Find where the given text appears and provide that cell's center as (x, y) coordinate. 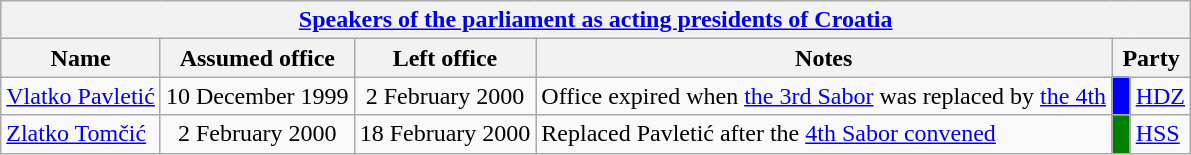
18 February 2000 (445, 134)
Party (1152, 58)
HDZ (1160, 96)
HSS (1160, 134)
Vlatko Pavletić (81, 96)
Name (81, 58)
Zlatko Tomčić (81, 134)
Replaced Pavletić after the 4th Sabor convened (824, 134)
Speakers of the parliament as acting presidents of Croatia (596, 20)
Office expired when the 3rd Sabor was replaced by the 4th (824, 96)
Left office (445, 58)
Assumed office (257, 58)
Notes (824, 58)
10 December 1999 (257, 96)
